Search for the cell housing the specified text and yield its [X, Y] center coordinate. 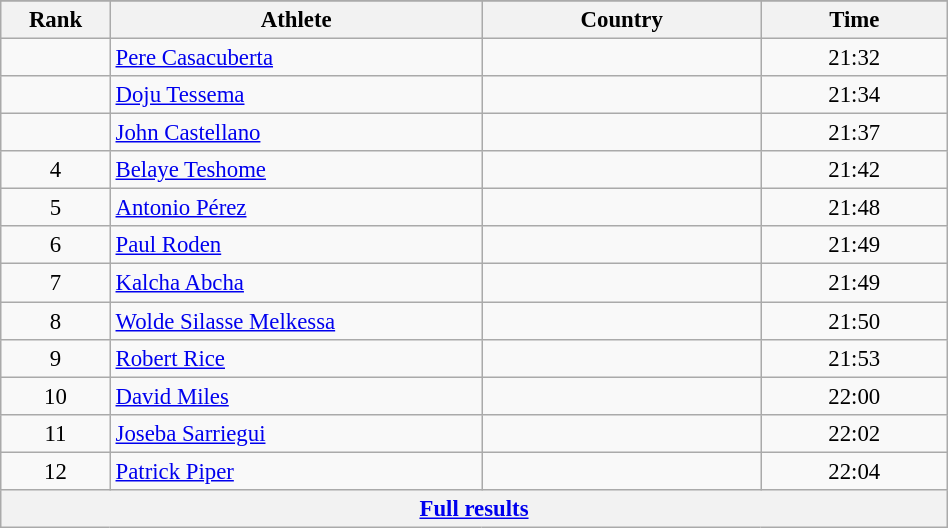
6 [56, 245]
5 [56, 208]
Doju Tessema [296, 95]
9 [56, 358]
4 [56, 170]
David Miles [296, 396]
Time [854, 20]
Paul Roden [296, 245]
22:00 [854, 396]
Country [622, 20]
Full results [474, 509]
21:53 [854, 358]
Pere Casacuberta [296, 58]
Joseba Sarriegui [296, 433]
10 [56, 396]
Patrick Piper [296, 471]
22:02 [854, 433]
Rank [56, 20]
Belaye Teshome [296, 170]
Athlete [296, 20]
12 [56, 471]
Antonio Pérez [296, 208]
Wolde Silasse Melkessa [296, 321]
Kalcha Abcha [296, 283]
21:37 [854, 133]
11 [56, 433]
7 [56, 283]
21:42 [854, 170]
21:48 [854, 208]
8 [56, 321]
Robert Rice [296, 358]
21:32 [854, 58]
John Castellano [296, 133]
22:04 [854, 471]
21:34 [854, 95]
21:50 [854, 321]
